From the cell containing the given text, extract its center point as [X, Y] coordinate. 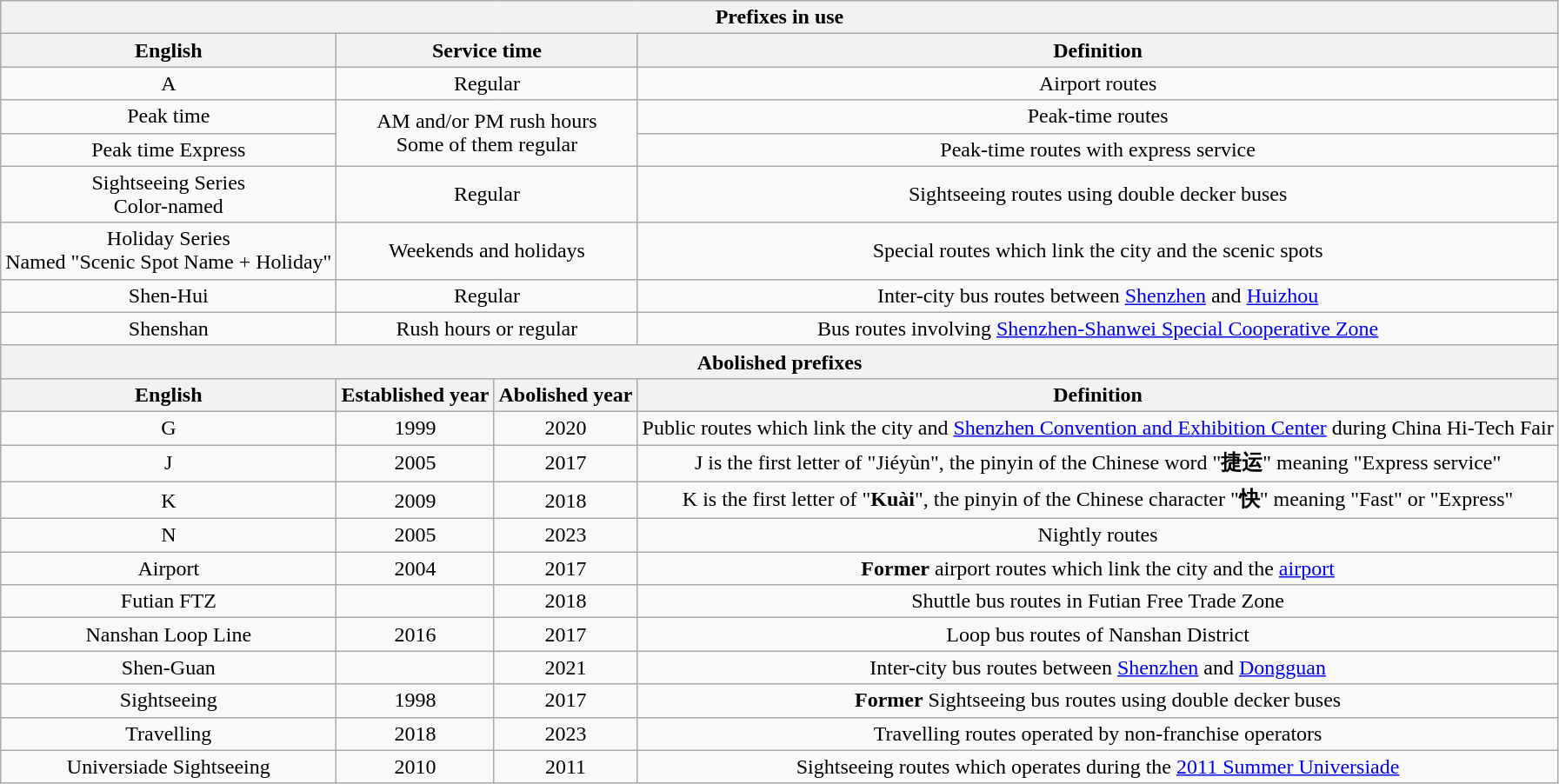
Travelling routes operated by non-franchise operators [1097, 734]
Special routes which link the city and the scenic spots [1097, 250]
Former Sightseeing bus routes using double decker buses [1097, 701]
Service time [487, 50]
J is the first letter of "Jiéyùn", the pinyin of the Chinese word "捷运" meaning "Express service" [1097, 464]
Sightseeing [169, 701]
K [169, 501]
Peak-time routes with express service [1097, 149]
Sightseeing SeriesColor-named [169, 195]
Peak-time routes [1097, 116]
AM and/or PM rush hoursSome of them regular [487, 133]
1999 [416, 428]
Abolished prefixes [779, 362]
Established year [416, 395]
Holiday SeriesNamed "Scenic Spot Name + Holiday" [169, 250]
Shen-Hui [169, 296]
Travelling [169, 734]
A [169, 83]
Abolished year [565, 395]
Universiade Sightseeing [169, 767]
Former airport routes which link the city and the airport [1097, 568]
2011 [565, 767]
Peak time [169, 116]
Nightly routes [1097, 535]
2010 [416, 767]
2004 [416, 568]
Nanshan Loop Line [169, 635]
2020 [565, 428]
K is the first letter of "Kuài", the pinyin of the Chinese character "快" meaning "Fast" or "Express" [1097, 501]
Inter-city bus routes between Shenzhen and Dongguan [1097, 668]
Shuttle bus routes in Futian Free Trade Zone [1097, 601]
Sightseeing routes using double decker buses [1097, 195]
Inter-city bus routes between Shenzhen and Huizhou [1097, 296]
Prefixes in use [779, 17]
Weekends and holidays [487, 250]
Futian FTZ [169, 601]
1998 [416, 701]
Bus routes involving Shenzhen-Shanwei Special Cooperative Zone [1097, 329]
Public routes which link the city and Shenzhen Convention and Exhibition Center during China Hi-Tech Fair [1097, 428]
2021 [565, 668]
Shenshan [169, 329]
Rush hours or regular [487, 329]
2016 [416, 635]
J [169, 464]
Airport routes [1097, 83]
G [169, 428]
Sightseeing routes which operates during the 2011 Summer Universiade [1097, 767]
Shen-Guan [169, 668]
Peak time Express [169, 149]
2009 [416, 501]
Airport [169, 568]
Loop bus routes of Nanshan District [1097, 635]
N [169, 535]
